Search for the cell housing the specified text and yield its (x, y) center coordinate. 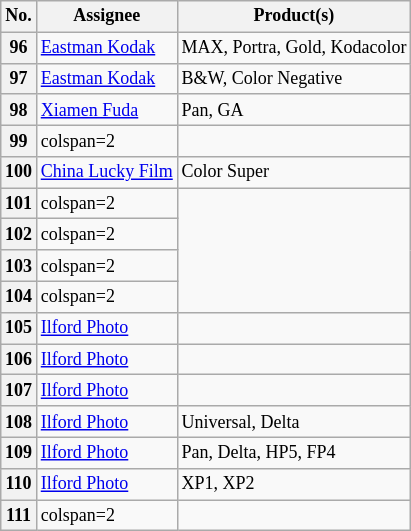
B&W, Color Negative (294, 78)
99 (19, 140)
Pan, Delta, HP5, FP4 (294, 452)
98 (19, 110)
96 (19, 48)
107 (19, 390)
MAX, Portra, Gold, Kodacolor (294, 48)
111 (19, 516)
110 (19, 484)
109 (19, 452)
105 (19, 328)
97 (19, 78)
104 (19, 296)
Assignee (106, 16)
102 (19, 234)
Product(s) (294, 16)
100 (19, 172)
China Lucky Film (106, 172)
101 (19, 204)
103 (19, 266)
Pan, GA (294, 110)
Xiamen Fuda (106, 110)
XP1, XP2 (294, 484)
Universal, Delta (294, 422)
108 (19, 422)
Color Super (294, 172)
106 (19, 360)
No. (19, 16)
